Identify which cell holds the provided text, then report its (X, Y) central coordinate. 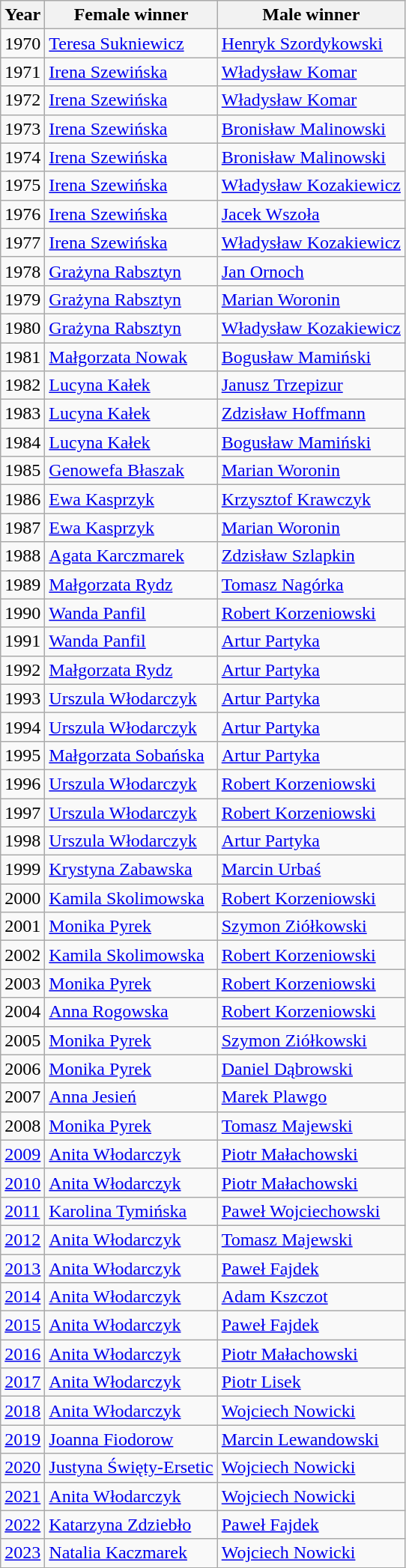
Małgorzata Nowak (131, 357)
1986 (22, 499)
2023 (22, 1553)
Year (22, 15)
Paweł Wojciechowski (311, 1211)
1980 (22, 328)
Anna Jesień (131, 1097)
1981 (22, 357)
2002 (22, 955)
2019 (22, 1439)
Karolina Tymińska (131, 1211)
1975 (22, 186)
Female winner (131, 15)
Krzysztof Krawczyk (311, 499)
2009 (22, 1154)
Marcin Lewandowski (311, 1439)
1982 (22, 385)
1989 (22, 585)
1984 (22, 442)
2015 (22, 1326)
1995 (22, 755)
1991 (22, 641)
Anna Rogowska (131, 1012)
Natalia Kaczmarek (131, 1553)
Krystyna Zabawska (131, 870)
1988 (22, 556)
2003 (22, 983)
Henryk Szordykowski (311, 43)
2000 (22, 898)
2016 (22, 1354)
2008 (22, 1126)
1994 (22, 727)
Genowefa Błaszak (131, 471)
1999 (22, 870)
Katarzyna Zdziebło (131, 1525)
1992 (22, 670)
1970 (22, 43)
Justyna Święty-Ersetic (131, 1468)
Jan Ornoch (311, 271)
Teresa Sukniewicz (131, 43)
Małgorzata Sobańska (131, 755)
1973 (22, 129)
1977 (22, 242)
1985 (22, 471)
2004 (22, 1012)
Joanna Fiodorow (131, 1439)
2010 (22, 1183)
Zdzisław Szlapkin (311, 556)
2012 (22, 1239)
1987 (22, 528)
1983 (22, 414)
1998 (22, 841)
Daniel Dąbrowski (311, 1069)
Jacek Wszoła (311, 214)
1971 (22, 72)
Janusz Trzepizur (311, 385)
Agata Karczmarek (131, 556)
2006 (22, 1069)
1996 (22, 784)
2022 (22, 1525)
1990 (22, 613)
1976 (22, 214)
2017 (22, 1382)
Marek Plawgo (311, 1097)
2007 (22, 1097)
Marcin Urbaś (311, 870)
2014 (22, 1297)
1993 (22, 698)
Piotr Lisek (311, 1382)
Tomasz Nagórka (311, 585)
Zdzisław Hoffmann (311, 414)
2018 (22, 1411)
1978 (22, 271)
2011 (22, 1211)
1997 (22, 812)
Male winner (311, 15)
2001 (22, 927)
1974 (22, 157)
1979 (22, 299)
2020 (22, 1468)
Adam Kszczot (311, 1297)
2005 (22, 1040)
2021 (22, 1496)
2013 (22, 1269)
1972 (22, 100)
